Output the (x, y) coordinate of the center of the cell containing the given text.  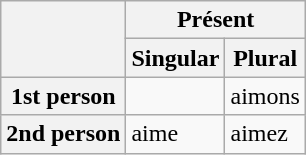
aime (176, 134)
Présent (216, 20)
2nd person (64, 134)
1st person (64, 96)
aimez (265, 134)
Singular (176, 58)
aimons (265, 96)
Plural (265, 58)
